Provide the [X, Y] coordinate of the cell's center where the given text is located.  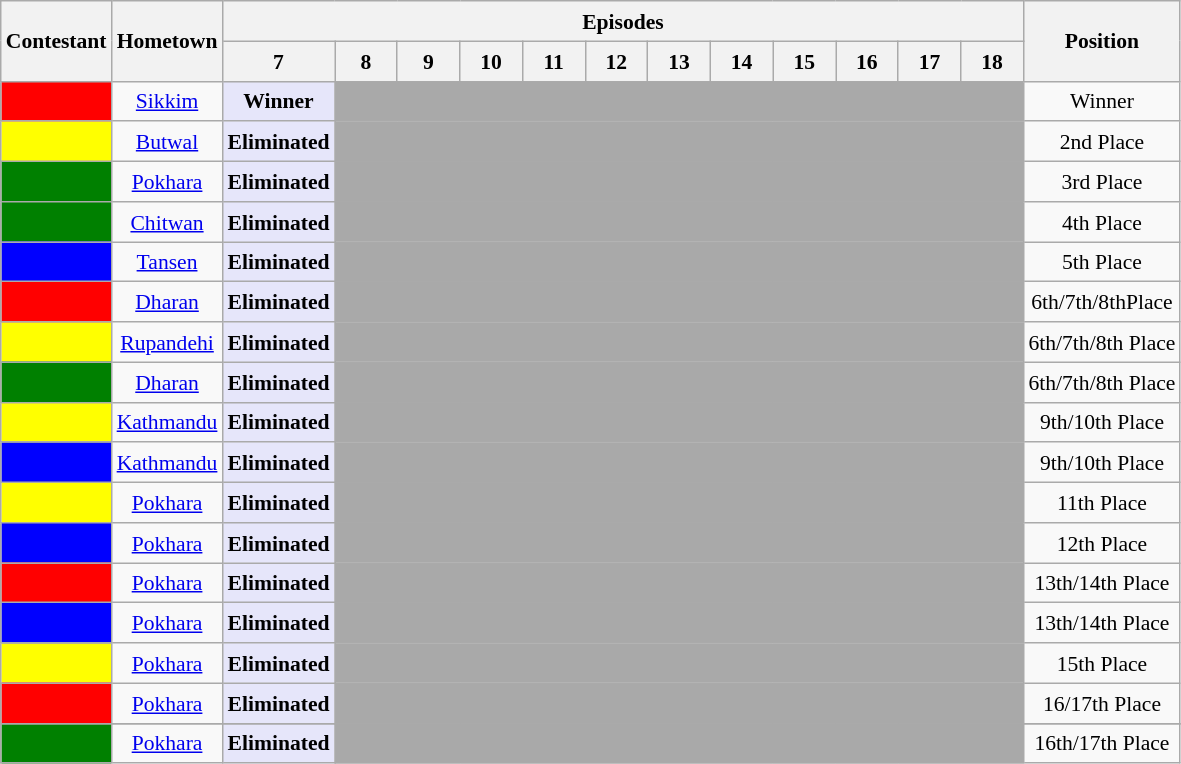
12 [616, 61]
Chitwan [168, 222]
11th Place [1102, 503]
16th/17th Place [1102, 743]
Contestant [56, 41]
16/17th Place [1102, 703]
9 [428, 61]
3rd Place [1102, 182]
18 [992, 61]
7 [278, 61]
5th Place [1102, 262]
15th Place [1102, 663]
Hometown [168, 41]
Sikkim [168, 101]
6th/7th/8thPlace [1102, 302]
10 [492, 61]
17 [930, 61]
4th Place [1102, 222]
Butwal [168, 142]
13 [680, 61]
8 [366, 61]
12th Place [1102, 543]
Position [1102, 41]
11 [554, 61]
2nd Place [1102, 142]
Episodes [622, 21]
Tansen [168, 262]
Rupandehi [168, 342]
15 [804, 61]
16 [868, 61]
14 [742, 61]
